Extract the (X, Y) coordinate from the center of the cell holding the provided text.  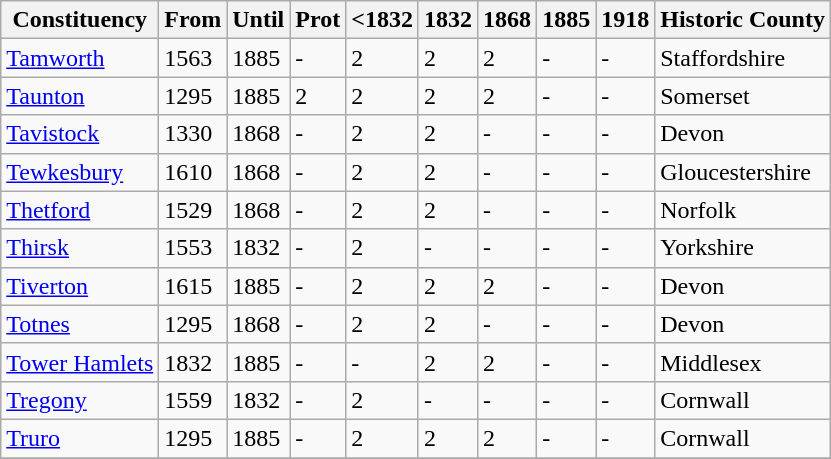
Norfolk (743, 210)
Constituency (80, 20)
1563 (193, 58)
Thirsk (80, 248)
Tewkesbury (80, 172)
1529 (193, 210)
Middlesex (743, 362)
<1832 (382, 20)
Until (258, 20)
Taunton (80, 96)
1559 (193, 400)
Thetford (80, 210)
From (193, 20)
1918 (626, 20)
Staffordshire (743, 58)
Tamworth (80, 58)
Truro (80, 438)
Tiverton (80, 286)
Yorkshire (743, 248)
Tavistock (80, 134)
Tregony (80, 400)
Tower Hamlets (80, 362)
Totnes (80, 324)
Gloucestershire (743, 172)
Historic County (743, 20)
Prot (318, 20)
1553 (193, 248)
1610 (193, 172)
1615 (193, 286)
Somerset (743, 96)
1330 (193, 134)
